Provide the [X, Y] coordinate of the cell's center where the given text is located.  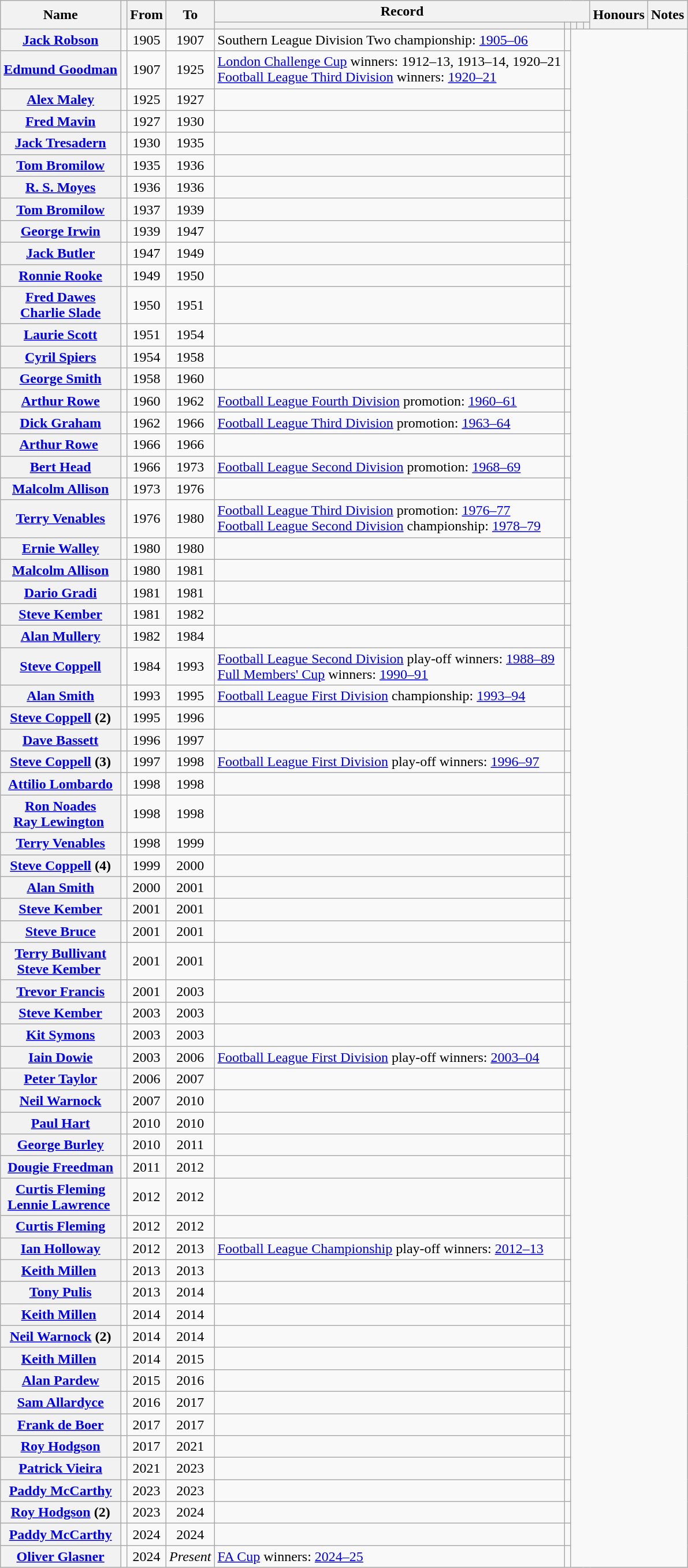
Football League First Division play-off winners: 1996–97 [389, 762]
Trevor Francis [61, 991]
Bert Head [61, 467]
Honours [619, 15]
Name [61, 15]
Jack Robson [61, 40]
Football League Fourth Division promotion: 1960–61 [389, 401]
Football League Third Division promotion: 1976–77Football League Second Division championship: 1978–79 [389, 519]
Cyril Spiers [61, 357]
Neil Warnock [61, 1101]
Dougie Freedman [61, 1167]
Patrick Vieira [61, 1469]
Frank de Boer [61, 1424]
Neil Warnock (2) [61, 1336]
Dario Gradi [61, 592]
Ronnie Rooke [61, 276]
Present [191, 1556]
Steve Coppell (3) [61, 762]
George Smith [61, 379]
London Challenge Cup winners: 1912–13, 1913–14, 1920–21Football League Third Division winners: 1920–21 [389, 69]
Football League Second Division play-off winners: 1988–89Full Members' Cup winners: 1990–91 [389, 666]
Alex Maley [61, 99]
Kit Symons [61, 1035]
Sam Allardyce [61, 1402]
Fred DawesCharlie Slade [61, 305]
George Burley [61, 1145]
Peter Taylor [61, 1079]
Iain Dowie [61, 1057]
Dave Bassett [61, 740]
Steve Bruce [61, 931]
Terry BullivantSteve Kember [61, 961]
Steve Coppell (2) [61, 718]
Jack Butler [61, 253]
Football League Championship play-off winners: 2012–13 [389, 1249]
To [191, 15]
FA Cup winners: 2024–25 [389, 1556]
Football League First Division championship: 1993–94 [389, 696]
Steve Coppell [61, 666]
Notes [667, 15]
Alan Mullery [61, 636]
Paul Hart [61, 1123]
Fred Mavin [61, 121]
Oliver Glasner [61, 1556]
Attilio Lombardo [61, 784]
Ian Holloway [61, 1249]
Alan Pardew [61, 1380]
Dick Graham [61, 423]
Jack Tresadern [61, 143]
Steve Coppell (4) [61, 865]
Roy Hodgson [61, 1447]
George Irwin [61, 231]
Tony Pulis [61, 1292]
Ron NoadesRay Lewington [61, 813]
Record [402, 12]
Football League Second Division promotion: 1968–69 [389, 467]
Edmund Goodman [61, 69]
Football League First Division play-off winners: 2003–04 [389, 1057]
From [147, 15]
Roy Hodgson (2) [61, 1513]
Curtis Fleming Lennie Lawrence [61, 1197]
R. S. Moyes [61, 187]
Ernie Walley [61, 548]
Southern League Division Two championship: 1905–06 [389, 40]
Curtis Fleming [61, 1227]
Football League Third Division promotion: 1963–64 [389, 423]
1905 [147, 40]
1937 [147, 209]
Laurie Scott [61, 335]
